Scan for the cell matching the given text and deliver its (X, Y) coordinate at center. 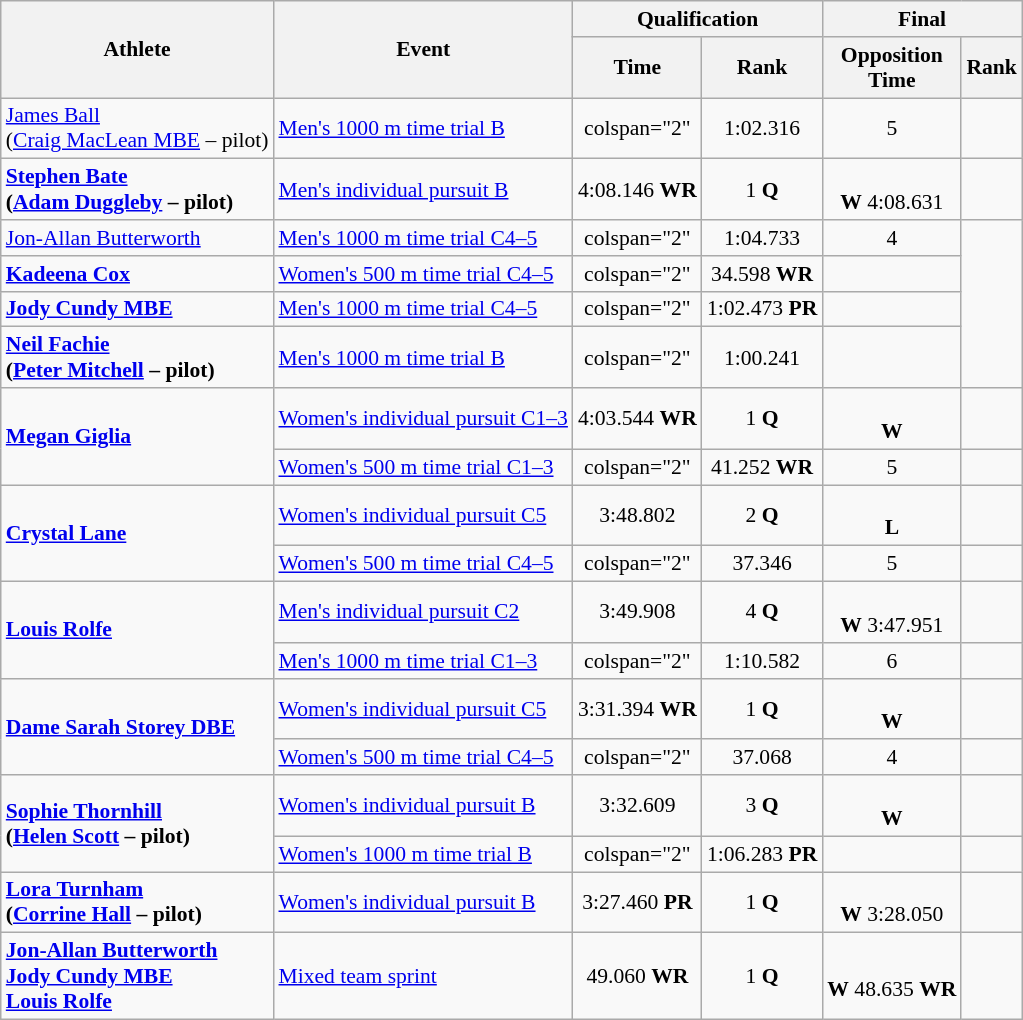
Crystal Lane (138, 534)
1:02.473 PR (762, 309)
3:48.802 (638, 516)
41.252 WR (762, 467)
3 Q (762, 806)
Dame Sarah Storey DBE (138, 726)
Kadeena Cox (138, 274)
W 4:08.631 (892, 190)
2 Q (762, 516)
3:31.394 WR (638, 708)
Women's individual pursuit C1–3 (422, 418)
Athlete (138, 50)
3:27.460 PR (638, 902)
Neil Fachie(Peter Mitchell – pilot) (138, 358)
Stephen Bate(Adam Duggleby – pilot) (138, 190)
OppositionTime (892, 68)
37.068 (762, 758)
Event (422, 50)
L (892, 516)
Men's individual pursuit B (422, 190)
Jon-Allan ButterworthJody Cundy MBELouis Rolfe (138, 976)
3:49.908 (638, 612)
Final (922, 19)
Men's 1000 m time trial C1–3 (422, 661)
3:32.609 (638, 806)
4 Q (762, 612)
Megan Giglia (138, 436)
1:10.582 (762, 661)
1:06.283 PR (762, 854)
James Ball(Craig MacLean MBE – pilot) (138, 128)
37.346 (762, 564)
W 3:28.050 (892, 902)
W 48.635 WR (892, 976)
1:04.733 (762, 238)
Lora Turnham (Corrine Hall – pilot) (138, 902)
1:02.316 (762, 128)
34.598 WR (762, 274)
Women's 1000 m time trial B (422, 854)
1:00.241 (762, 358)
Women's 500 m time trial C1–3 (422, 467)
4:08.146 WR (638, 190)
Qualification (698, 19)
49.060 WR (638, 976)
Sophie Thornhill (Helen Scott – pilot) (138, 824)
W 3:47.951 (892, 612)
Louis Rolfe (138, 630)
Jon-Allan Butterworth (138, 238)
4:03.544 WR (638, 418)
Mixed team sprint (422, 976)
Jody Cundy MBE (138, 309)
Men's individual pursuit C2 (422, 612)
6 (892, 661)
Time (638, 68)
